From the cell containing the given text, extract its center point as [x, y] coordinate. 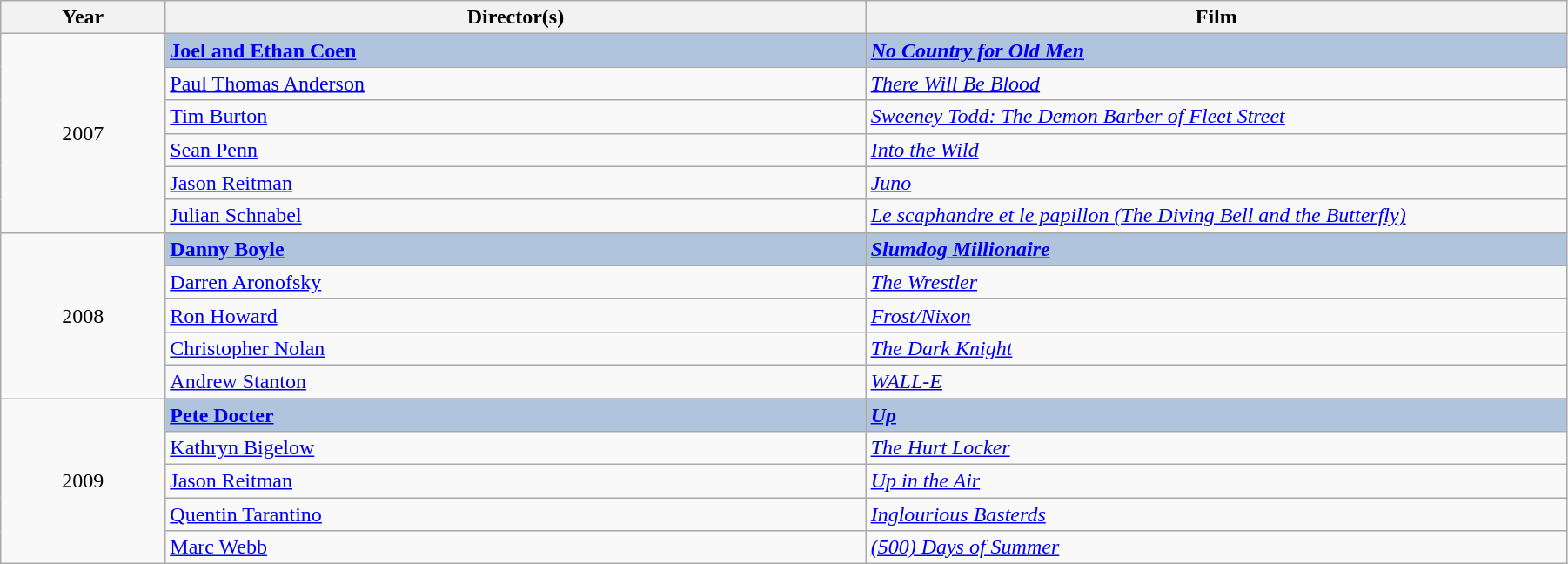
Year [84, 17]
2008 [84, 315]
The Hurt Locker [1216, 448]
Pete Docter [515, 415]
Sean Penn [515, 150]
The Dark Knight [1216, 348]
Andrew Stanton [515, 381]
Director(s) [515, 17]
Quentin Tarantino [515, 514]
Up in the Air [1216, 481]
(500) Days of Summer [1216, 547]
Sweeney Todd: The Demon Barber of Fleet Street [1216, 117]
Up [1216, 415]
WALL-E [1216, 381]
Darren Aronofsky [515, 282]
Joel and Ethan Coen [515, 50]
Slumdog Millionaire [1216, 249]
Christopher Nolan [515, 348]
Film [1216, 17]
There Will Be Blood [1216, 84]
The Wrestler [1216, 282]
Juno [1216, 183]
Julian Schnabel [515, 216]
No Country for Old Men [1216, 50]
2009 [84, 481]
Ron Howard [515, 315]
Paul Thomas Anderson [515, 84]
2007 [84, 133]
Tim Burton [515, 117]
Frost/Nixon [1216, 315]
Kathryn Bigelow [515, 448]
Danny Boyle [515, 249]
Le scaphandre et le papillon (The Diving Bell and the Butterfly) [1216, 216]
Inglourious Basterds [1216, 514]
Marc Webb [515, 547]
Into the Wild [1216, 150]
